Detect which cell encompasses the target text, then output its (x, y) center coordinate. 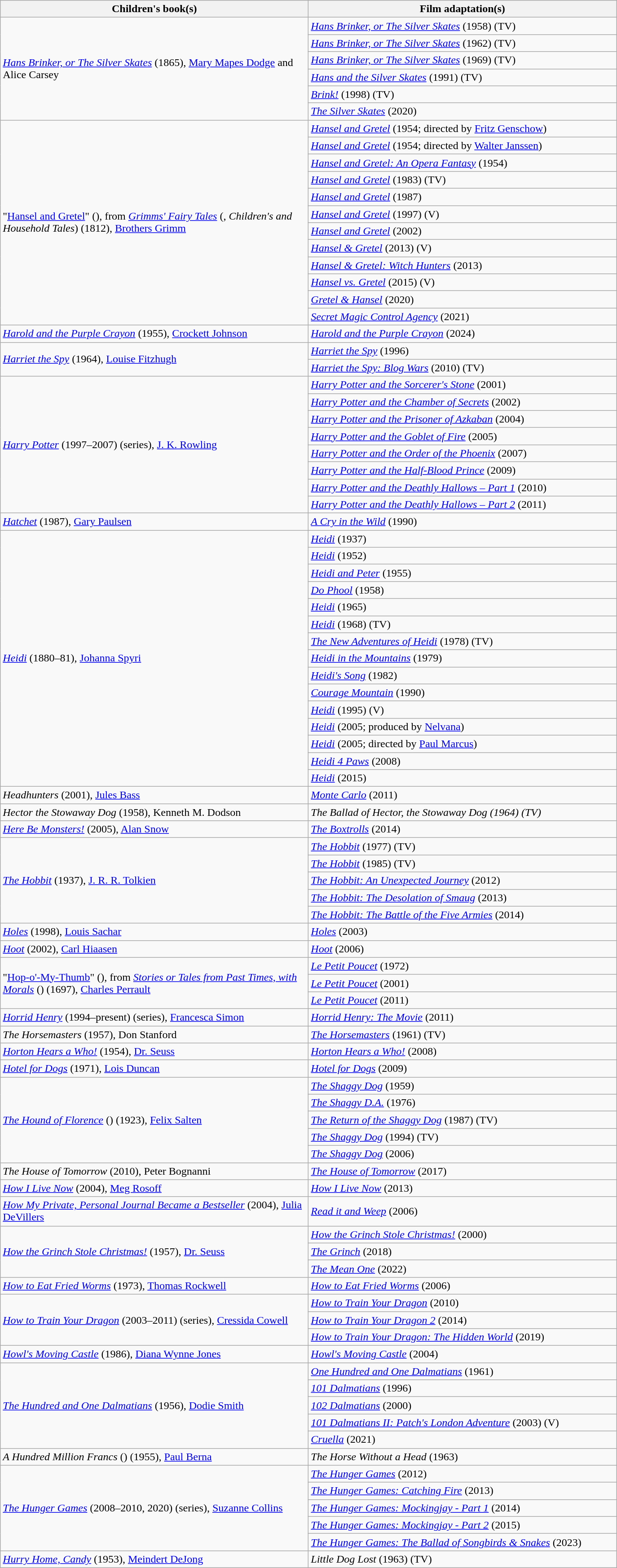
Heidi 4 Paws (2008) (463, 761)
The Hunger Games: Catching Fire (2013) (463, 1491)
Howl's Moving Castle (2004) (463, 1354)
The Hunger Games: Mockingjay - Part 2 (2015) (463, 1525)
Holes (1998), Louis Sachar (154, 932)
Heidi (2005; produced by Nelvana) (463, 727)
102 Dalmatians (2000) (463, 1405)
The Boxtrolls (2014) (463, 829)
Harry Potter and the Deathly Hallows – Part 1 (2010) (463, 487)
The Shaggy Dog (2006) (463, 1154)
Harriet the Spy: Blog Wars (2010) (TV) (463, 368)
Horrid Henry: The Movie (2011) (463, 1017)
Cruella (2021) (463, 1440)
Heidi's Song (1982) (463, 675)
The Return of the Shaggy Dog (1987) (TV) (463, 1120)
Here Be Monsters! (2005), Alan Snow (154, 829)
Harry Potter and the Prisoner of Azkaban (2004) (463, 419)
The Shaggy Dog (1994) (TV) (463, 1137)
Harry Potter and the Deathly Hallows – Part 2 (2011) (463, 505)
Little Dog Lost (1963) (TV) (463, 1559)
The Hobbit: The Desolation of Smaug (2013) (463, 898)
Horrid Henry (1994–present) (series), Francesca Simon (154, 1017)
Hans Brinker, or The Silver Skates (1865), Mary Mapes Dodge and Alice Carsey (154, 69)
Read it and Weep (2006) (463, 1211)
Hatchet (1987), Gary Paulsen (154, 522)
Heidi (1968) (TV) (463, 624)
Horton Hears a Who! (2008) (463, 1052)
The Hundred and One Dalmatians (1956), Dodie Smith (154, 1405)
Heidi and Peter (1955) (463, 573)
Secret Magic Control Agency (2021) (463, 317)
101 Dalmatians (1996) (463, 1388)
The Horsemasters (1957), Don Stanford (154, 1034)
Heidi (1952) (463, 556)
The Horse Without a Head (1963) (463, 1457)
Horton Hears a Who! (1954), Dr. Seuss (154, 1052)
Holes (2003) (463, 932)
Hotel for Dogs (2009) (463, 1069)
Heidi (1965) (463, 607)
Hans Brinker, or The Silver Skates (1962) (TV) (463, 43)
The Hunger Games: The Ballad of Songbirds & Snakes (2023) (463, 1542)
How My Private, Personal Journal Became a Bestseller (2004), Julia DeVillers (154, 1211)
101 Dalmatians II: Patch's London Adventure (2003) (V) (463, 1423)
Hoot (2002), Carl Hiaasen (154, 949)
Le Petit Poucet (2011) (463, 1000)
Courage Mountain (1990) (463, 692)
The New Adventures of Heidi (1978) (TV) (463, 641)
Harry Potter and the Order of the Phoenix (2007) (463, 453)
"Hansel and Gretel" (), from Grimms' Fairy Tales (, Children's and Household Tales) (1812), Brothers Grimm (154, 223)
Hansel and Gretel: An Opera Fantasy (1954) (463, 163)
How I Live Now (2013) (463, 1188)
Children's book(s) (154, 9)
Harriet the Spy (1964), Louise Fitzhugh (154, 359)
Heidi (2005; directed by Paul Marcus) (463, 744)
Harry Potter and the Half-Blood Prince (2009) (463, 470)
How I Live Now (2004), Meg Rosoff (154, 1188)
Heidi in the Mountains (1979) (463, 658)
The Hobbit (1985) (TV) (463, 863)
The Hunger Games: Mockingjay - Part 1 (2014) (463, 1508)
Heidi (1880–81), Johanna Spyri (154, 658)
Do Phool (1958) (463, 590)
How to Eat Fried Worms (2006) (463, 1286)
The Horsemasters (1961) (TV) (463, 1034)
Harold and the Purple Crayon (1955), Crockett Johnson (154, 334)
Hansel and Gretel (1954; directed by Walter Janssen) (463, 145)
Hotel for Dogs (1971), Lois Duncan (154, 1069)
Hansel & Gretel (2013) (V) (463, 248)
The Ballad of Hector, the Stowaway Dog (1964) (TV) (463, 812)
Harry Potter and the Chamber of Secrets (2002) (463, 402)
The Mean One (2022) (463, 1268)
Film adaptation(s) (463, 9)
"Hop-o'-My-Thumb" (), from Stories or Tales from Past Times, with Morals () (1697), Charles Perrault (154, 983)
Hoot (2006) (463, 949)
The Hobbit: The Battle of the Five Armies (2014) (463, 915)
Headhunters (2001), Jules Bass (154, 795)
The House of Tomorrow (2017) (463, 1171)
The Shaggy Dog (1959) (463, 1086)
Hansel and Gretel (1987) (463, 197)
Hansel and Gretel (1997) (V) (463, 214)
Hector the Stowaway Dog (1958), Kenneth M. Dodson (154, 812)
How the Grinch Stole Christmas! (2000) (463, 1234)
Monte Carlo (2011) (463, 795)
A Hundred Million Francs () (1955), Paul Berna (154, 1457)
Harriet the Spy (1996) (463, 351)
Harry Potter and the Sorcerer's Stone (2001) (463, 385)
Harry Potter and the Goblet of Fire (2005) (463, 436)
Harold and the Purple Crayon (2024) (463, 334)
How to Train Your Dragon: The Hidden World (2019) (463, 1337)
Hans and the Silver Skates (1991) (TV) (463, 77)
Le Petit Poucet (2001) (463, 983)
The House of Tomorrow (2010), Peter Bognanni (154, 1171)
The Hound of Florence () (1923), Felix Salten (154, 1120)
The Grinch (2018) (463, 1251)
How to Train Your Dragon (2010) (463, 1303)
Hansel and Gretel (1983) (TV) (463, 180)
How to Train Your Dragon 2 (2014) (463, 1320)
Heidi (1995) (V) (463, 709)
How the Grinch Stole Christmas! (1957), Dr. Seuss (154, 1251)
One Hundred and One Dalmatians (1961) (463, 1371)
The Hobbit (1977) (TV) (463, 846)
Hans Brinker, or The Silver Skates (1969) (TV) (463, 60)
Gretel & Hansel (2020) (463, 300)
Howl's Moving Castle (1986), Diana Wynne Jones (154, 1354)
The Silver Skates (2020) (463, 111)
A Cry in the Wild (1990) (463, 522)
How to Train Your Dragon (2003–2011) (series), Cressida Cowell (154, 1320)
Heidi (2015) (463, 778)
Hansel and Gretel (2002) (463, 231)
How to Eat Fried Worms (1973), Thomas Rockwell (154, 1286)
Harry Potter (1997–2007) (series), J. K. Rowling (154, 445)
Le Petit Poucet (1972) (463, 966)
Hansel vs. Gretel (2015) (V) (463, 282)
Hansel & Gretel: Witch Hunters (2013) (463, 265)
The Shaggy D.A. (1976) (463, 1103)
Hans Brinker, or The Silver Skates (1958) (TV) (463, 26)
Hansel and Gretel (1954; directed by Fritz Genschow) (463, 128)
Hurry Home, Candy (1953), Meindert DeJong (154, 1559)
The Hobbit: An Unexpected Journey (2012) (463, 881)
Brink! (1998) (TV) (463, 94)
The Hunger Games (2012) (463, 1474)
Heidi (1937) (463, 539)
The Hobbit (1937), J. R. R. Tolkien (154, 881)
The Hunger Games (2008–2010, 2020) (series), Suzanne Collins (154, 1508)
